Determine the (X, Y) coordinate at the center of the cell enclosing the given text.  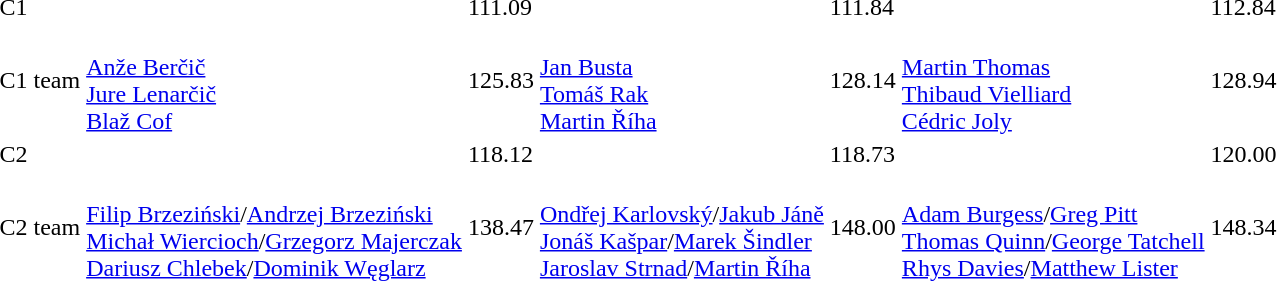
118.12 (500, 154)
Martin ThomasThibaud VielliardCédric Joly (1053, 80)
125.83 (500, 80)
Jan BustaTomáš RakMartin Říha (682, 80)
118.73 (862, 154)
128.14 (862, 80)
Anže BerčičJure LenarčičBlaž Cof (274, 80)
